Provide the [X, Y] coordinate of the cell's center where the given text is located.  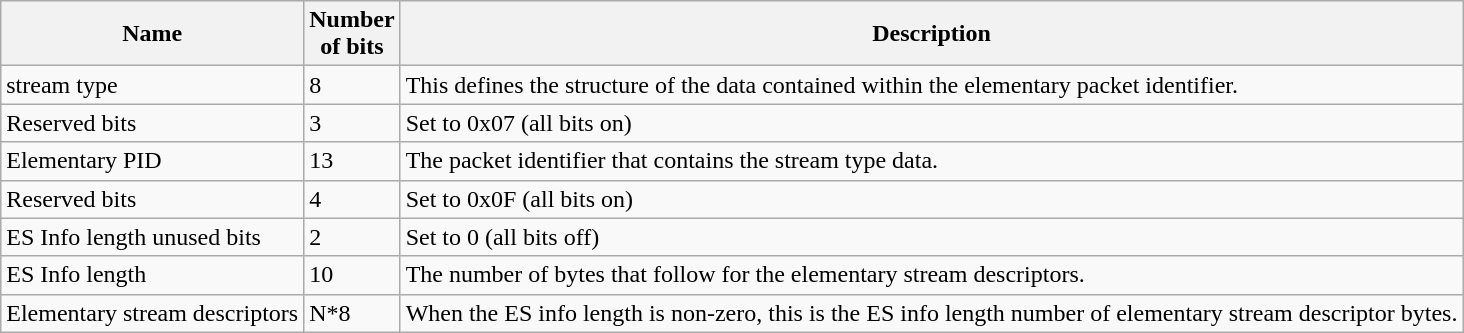
4 [352, 199]
The packet identifier that contains the stream type data. [932, 161]
ES Info length [152, 275]
stream type [152, 85]
10 [352, 275]
Name [152, 34]
8 [352, 85]
This defines the structure of the data contained within the elementary packet identifier. [932, 85]
2 [352, 237]
Elementary stream descriptors [152, 313]
Numberof bits [352, 34]
Set to 0x0F (all bits on) [932, 199]
3 [352, 123]
N*8 [352, 313]
13 [352, 161]
Set to 0 (all bits off) [932, 237]
Elementary PID [152, 161]
ES Info length unused bits [152, 237]
The number of bytes that follow for the elementary stream descriptors. [932, 275]
When the ES info length is non-zero, this is the ES info length number of elementary stream descriptor bytes. [932, 313]
Set to 0x07 (all bits on) [932, 123]
Description [932, 34]
